Extract the (X, Y) coordinate from the center of the cell holding the provided text.  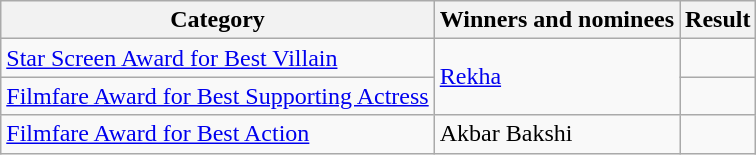
Category (218, 20)
Filmfare Award for Best Supporting Actress (218, 96)
Star Screen Award for Best Villain (218, 58)
Akbar Bakshi (556, 134)
Filmfare Award for Best Action (218, 134)
Rekha (556, 77)
Result (718, 20)
Winners and nominees (556, 20)
